Output the (x, y) coordinate of the center of the cell containing the given text.  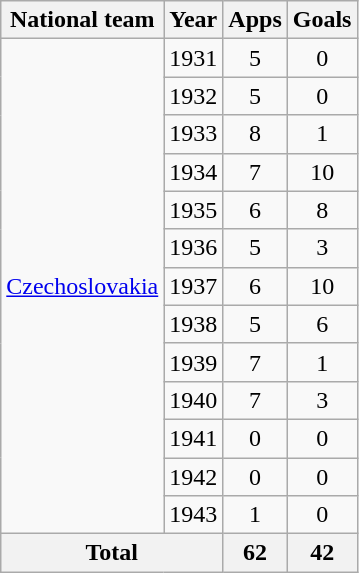
Goals (322, 20)
1938 (194, 324)
1931 (194, 58)
1936 (194, 248)
1937 (194, 286)
Total (112, 553)
1932 (194, 96)
Year (194, 20)
1933 (194, 134)
1935 (194, 210)
42 (322, 553)
1940 (194, 400)
1934 (194, 172)
1943 (194, 515)
Czechoslovakia (82, 286)
1939 (194, 362)
1942 (194, 477)
Apps (255, 20)
1941 (194, 438)
National team (82, 20)
62 (255, 553)
